Provide the [X, Y] coordinate of the cell's center where the given text is located.  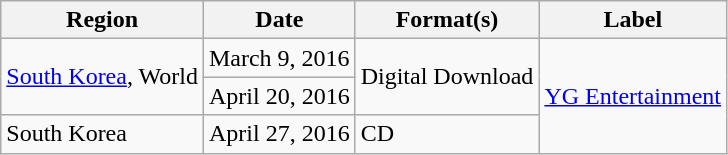
Label [633, 20]
March 9, 2016 [279, 58]
South Korea [102, 134]
April 20, 2016 [279, 96]
Digital Download [447, 77]
Region [102, 20]
Format(s) [447, 20]
South Korea, World [102, 77]
Date [279, 20]
CD [447, 134]
April 27, 2016 [279, 134]
YG Entertainment [633, 96]
